Return [x, y] of the center of cell containing provided text 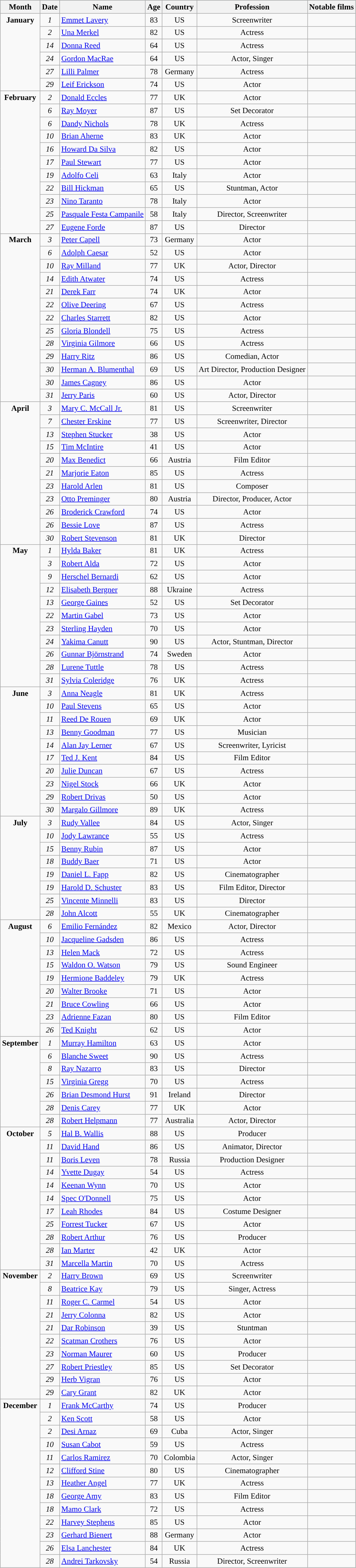
Cary Grant [102, 1393]
Hermione Baddeley [102, 978]
Sound Engineer [252, 965]
Gerhard Bienert [102, 1535]
October [20, 1199]
Nigel Stock [102, 784]
Hylda Baker [102, 551]
Harold D. Schuster [102, 888]
James Cagney [102, 382]
November [20, 1334]
Bessie Love [102, 525]
Boris Leven [102, 1160]
Waldon O. Watson [102, 965]
Julie Duncan [102, 771]
December [20, 1483]
5 [49, 1134]
Clifford Stine [102, 1471]
Mexico [179, 927]
Harry Brown [102, 1276]
Gordon MacRae [102, 59]
Denis Carey [102, 1108]
Una Merkel [102, 33]
Country [179, 7]
Mamo Clark [102, 1509]
Robert Alda [102, 564]
16 [49, 149]
Pasquale Festa Campanile [102, 214]
Adrienne Fazan [102, 1017]
Frank McCarthy [102, 1406]
Daniel L. Fapp [102, 875]
89 [154, 810]
Composer [252, 486]
Murray Hamilton [102, 1043]
Lurene Tuttle [102, 667]
Profession [252, 7]
Derek Farr [102, 292]
Australia [179, 1121]
Lilli Palmer [102, 72]
Harold Arlen [102, 486]
Nino Taranto [102, 201]
Age [154, 7]
Art Director, Production Designer [252, 370]
Harvey Stephens [102, 1522]
50 [154, 797]
July [20, 868]
Bill Hickman [102, 188]
Norman Maurer [102, 1354]
Ray Milland [102, 266]
Brian Aherne [102, 136]
September [20, 1082]
Edith Atwater [102, 279]
January [20, 52]
Yakima Canutt [102, 642]
Keenan Wynn [102, 1186]
Elsa Lanchester [102, 1548]
Scatman Crothers [102, 1341]
41 [154, 447]
Singer, Actress [252, 1289]
Jody Lawrance [102, 836]
Screenwriter, Director [252, 421]
Chester Erskine [102, 421]
38 [154, 434]
Ray Nazarro [102, 1069]
Forrest Tucker [102, 1224]
Comedian, Actor [252, 357]
Sweden [179, 654]
Carlos Ramirez [102, 1457]
Benny Goodman [102, 732]
Bruce Cowling [102, 1004]
Tim McIntire [102, 447]
Costume Designer [252, 1211]
Paul Stewart [102, 163]
Jerry Colonna [102, 1315]
Desi Arnaz [102, 1432]
Musician [252, 732]
Dar Robinson [102, 1328]
Charles Starrett [102, 318]
Herb Vigran [102, 1380]
Screenwriter, Lyricist [252, 745]
Yvette Dugay [102, 1172]
Jacqueline Gadsden [102, 939]
March [20, 318]
Dandy Nichols [102, 124]
Broderick Crawford [102, 512]
Margalo Gillmore [102, 810]
Robert Arthur [102, 1238]
John Alcott [102, 914]
Roger C. Carmel [102, 1302]
Marjorie Eaton [102, 473]
Ray Moyer [102, 111]
59 [154, 1445]
Animator, Director [252, 1147]
Benny Rubin [102, 849]
Robert Stevenson [102, 538]
August [20, 979]
Sylvia Coleridge [102, 681]
June [20, 751]
Actor, Stuntman, Director [252, 642]
Adolph Caesar [102, 253]
Marcella Martin [102, 1263]
February [20, 163]
Production Designer [252, 1160]
Otto Preminger [102, 499]
George Gaines [102, 603]
Robert Helpmann [102, 1121]
Helen Mack [102, 953]
Emilio Fernández [102, 927]
Donald Eccles [102, 98]
Ted J. Kent [102, 758]
Olive Deering [102, 305]
Virginia Gilmore [102, 344]
Susan Cabot [102, 1445]
Sterling Hayden [102, 629]
Vincente Minnelli [102, 901]
Paul Stevens [102, 706]
Director, Producer, Actor [252, 499]
May [20, 615]
Gunnar Björnstrand [102, 654]
Virginia Gregg [102, 1082]
Buddy Baer [102, 862]
Reed De Rouen [102, 719]
Eugene Forde [102, 227]
Alan Jay Lerner [102, 745]
Herman A. Blumenthal [102, 370]
Emmet Lavery [102, 20]
George Amy [102, 1496]
Hal B. Wallis [102, 1134]
Date [49, 7]
Ted Knight [102, 1030]
Cuba [179, 1432]
39 [154, 1328]
Elisabeth Bergner [102, 590]
Robert Drivas [102, 797]
Ukraine [179, 590]
Leah Rhodes [102, 1211]
Adolfo Celi [102, 175]
Mary C. McCall Jr. [102, 409]
9 [49, 577]
Martin Gabel [102, 616]
Andrei Tarkovsky [102, 1561]
Stuntman [252, 1328]
Ireland [179, 1095]
Herschel Bernardi [102, 577]
David Hand [102, 1147]
Peter Capell [102, 240]
Month [20, 7]
Ian Marter [102, 1250]
Brian Desmond Hurst [102, 1095]
Blanche Sweet [102, 1056]
Harry Ritz [102, 357]
42 [154, 1250]
Rudy Vallee [102, 823]
Stuntman, Actor [252, 188]
Howard Da Silva [102, 149]
91 [154, 1095]
Colombia [179, 1457]
7 [49, 421]
Anna Neagle [102, 693]
Gloria Blondell [102, 331]
Stephen Stucker [102, 434]
Walter Brooke [102, 991]
Leif Erickson [102, 85]
Spec O'Donnell [102, 1199]
Donna Reed [102, 46]
Heather Angel [102, 1483]
Notable films [331, 7]
Jerry Paris [102, 396]
Name [102, 7]
April [20, 473]
Ken Scott [102, 1419]
Film Editor, Director [252, 888]
Max Benedict [102, 460]
Beatrice Kay [102, 1289]
Robert Priestley [102, 1367]
